Extract the [X, Y] coordinate from the center of the cell holding the provided text.  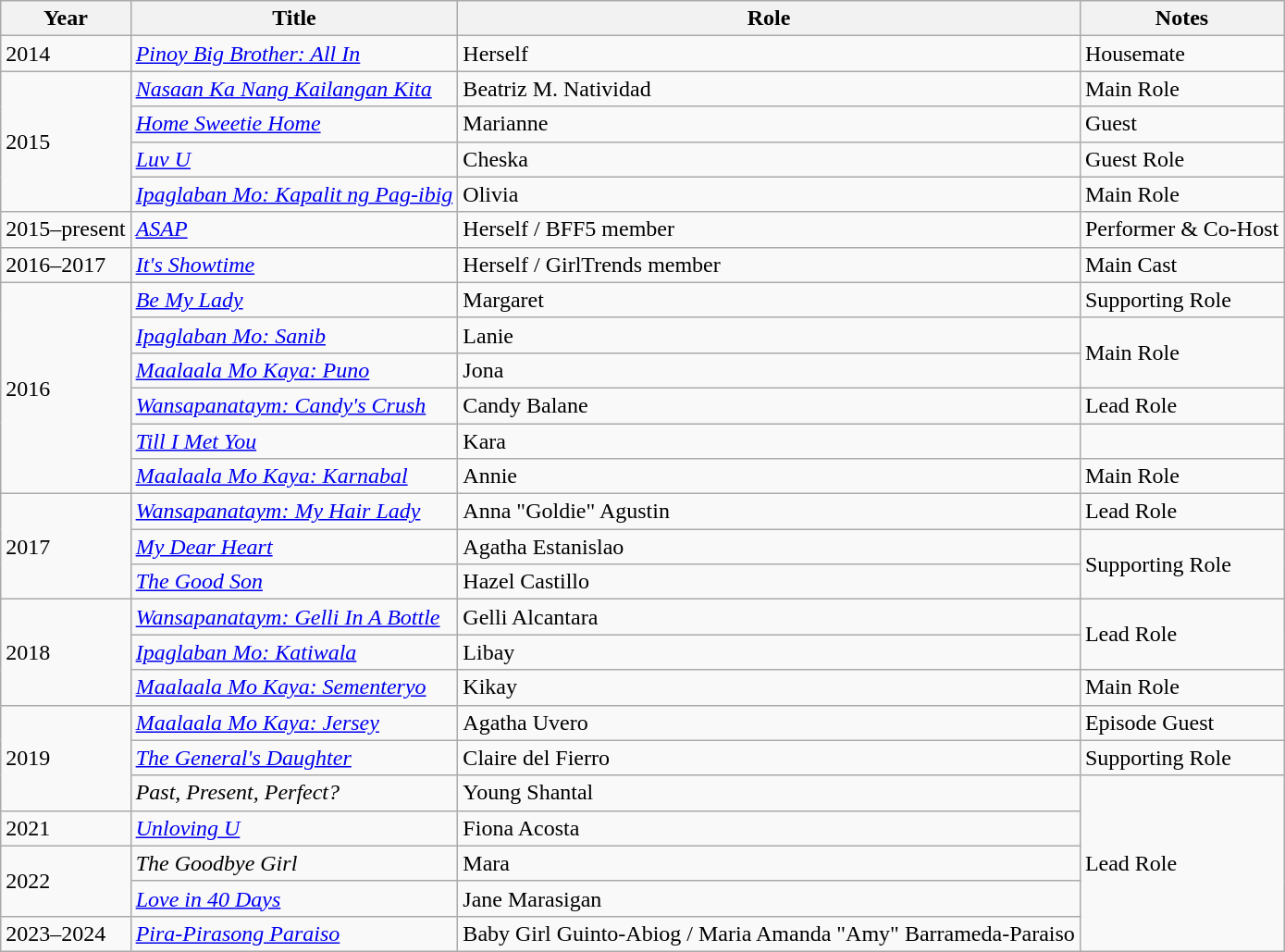
Guest Role [1181, 159]
Home Sweetie Home [294, 124]
2022 [66, 881]
Candy Balane [770, 405]
Notes [1181, 19]
2018 [66, 652]
Maalaala Mo Kaya: Jersey [294, 723]
Episode Guest [1181, 723]
Past, Present, Perfect? [294, 793]
Anna "Goldie" Agustin [770, 512]
2023–2024 [66, 933]
Young Shantal [770, 793]
Till I Met You [294, 441]
2014 [66, 54]
Hazel Castillo [770, 582]
Ipaglaban Mo: Sanib [294, 335]
Marianne [770, 124]
Ipaglaban Mo: Katiwala [294, 652]
Baby Girl Guinto-Abiog / Maria Amanda "Amy" Barrameda-Paraiso [770, 933]
Unloving U [294, 828]
2016 [66, 388]
Fiona Acosta [770, 828]
Title [294, 19]
2015–present [66, 229]
2021 [66, 828]
My Dear Heart [294, 547]
Olivia [770, 194]
Ipaglaban Mo: Kapalit ng Pag-ibig [294, 194]
Margaret [770, 300]
Wansapanataym: Candy's Crush [294, 405]
Herself / GirlTrends member [770, 265]
Love in 40 Days [294, 898]
Agatha Uvero [770, 723]
Jane Marasigan [770, 898]
Performer & Co-Host [1181, 229]
Pira-Pirasong Paraiso [294, 933]
Year [66, 19]
Be My Lady [294, 300]
It's Showtime [294, 265]
Wansapanataym: Gelli In A Bottle [294, 617]
Beatriz M. Natividad [770, 89]
Maalaala Mo Kaya: Sementeryo [294, 687]
Pinoy Big Brother: All In [294, 54]
The Good Son [294, 582]
2016–2017 [66, 265]
Kara [770, 441]
Maalaala Mo Kaya: Puno [294, 370]
Herself / BFF5 member [770, 229]
Gelli Alcantara [770, 617]
Mara [770, 863]
Wansapanataym: My Hair Lady [294, 512]
Maalaala Mo Kaya: Karnabal [294, 476]
Claire del Fierro [770, 758]
The General's Daughter [294, 758]
The Goodbye Girl [294, 863]
Herself [770, 54]
Main Cast [1181, 265]
2017 [66, 547]
Agatha Estanislao [770, 547]
2019 [66, 758]
Jona [770, 370]
Annie [770, 476]
Guest [1181, 124]
Cheska [770, 159]
Lanie [770, 335]
2015 [66, 142]
Luv U [294, 159]
Role [770, 19]
Libay [770, 652]
Nasaan Ka Nang Kailangan Kita [294, 89]
ASAP [294, 229]
Kikay [770, 687]
Housemate [1181, 54]
